For the text-containing cell, return its midpoint in (X, Y) coordinate format. 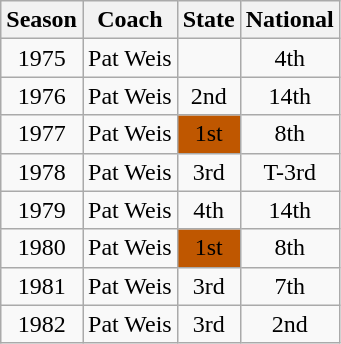
1981 (42, 286)
State (208, 20)
1978 (42, 172)
T-3rd (290, 172)
1979 (42, 210)
Season (42, 20)
7th (290, 286)
1977 (42, 134)
1982 (42, 324)
Coach (130, 20)
1980 (42, 248)
1975 (42, 58)
1976 (42, 96)
National (290, 20)
